Locate the cell with the specified text and output its (X, Y) center coordinate. 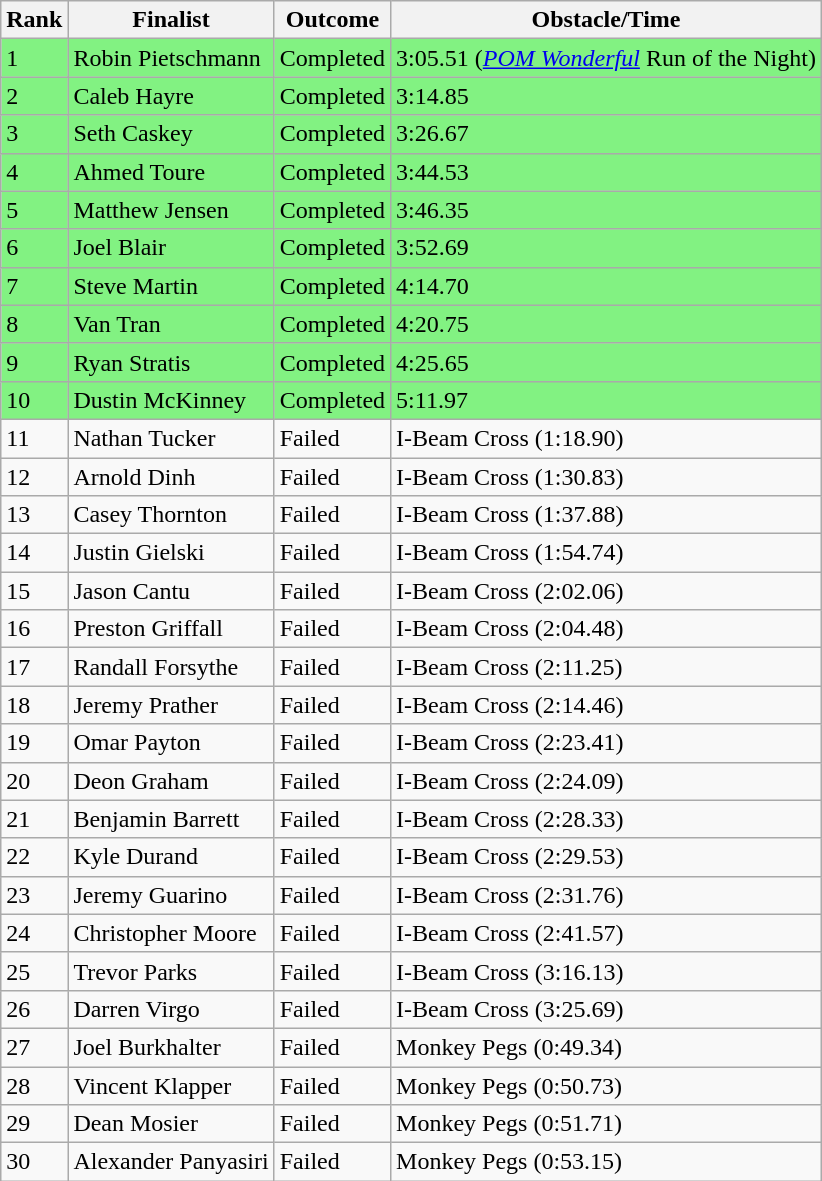
I-Beam Cross (3:25.69) (606, 1009)
1 (34, 58)
13 (34, 515)
21 (34, 819)
Vincent Klapper (171, 1085)
3 (34, 134)
Randall Forsythe (171, 667)
Rank (34, 20)
Benjamin Barrett (171, 819)
I-Beam Cross (2:41.57) (606, 933)
Justin Gielski (171, 553)
29 (34, 1124)
I-Beam Cross (1:30.83) (606, 477)
Jeremy Prather (171, 705)
Obstacle/Time (606, 20)
I-Beam Cross (2:14.46) (606, 705)
30 (34, 1162)
20 (34, 781)
Preston Griffall (171, 629)
4 (34, 172)
Alexander Panyasiri (171, 1162)
3:44.53 (606, 172)
I-Beam Cross (2:04.48) (606, 629)
4:25.65 (606, 362)
Van Tran (171, 324)
Joel Burkhalter (171, 1047)
22 (34, 857)
I-Beam Cross (2:02.06) (606, 591)
Kyle Durand (171, 857)
Jeremy Guarino (171, 895)
9 (34, 362)
26 (34, 1009)
5:11.97 (606, 400)
Deon Graham (171, 781)
Nathan Tucker (171, 438)
3:14.85 (606, 96)
4:20.75 (606, 324)
8 (34, 324)
Monkey Pegs (0:49.34) (606, 1047)
Matthew Jensen (171, 210)
16 (34, 629)
6 (34, 248)
7 (34, 286)
Monkey Pegs (0:51.71) (606, 1124)
Dean Mosier (171, 1124)
Monkey Pegs (0:50.73) (606, 1085)
Omar Payton (171, 743)
I-Beam Cross (2:11.25) (606, 667)
3:46.35 (606, 210)
12 (34, 477)
Casey Thornton (171, 515)
18 (34, 705)
I-Beam Cross (3:16.13) (606, 971)
I-Beam Cross (2:31.76) (606, 895)
4:14.70 (606, 286)
Finalist (171, 20)
25 (34, 971)
Ryan Stratis (171, 362)
I-Beam Cross (1:54.74) (606, 553)
Arnold Dinh (171, 477)
19 (34, 743)
Steve Martin (171, 286)
5 (34, 210)
15 (34, 591)
I-Beam Cross (1:18.90) (606, 438)
10 (34, 400)
I-Beam Cross (2:23.41) (606, 743)
11 (34, 438)
3:52.69 (606, 248)
Ahmed Toure (171, 172)
24 (34, 933)
27 (34, 1047)
Dustin McKinney (171, 400)
I-Beam Cross (1:37.88) (606, 515)
3:26.67 (606, 134)
Robin Pietschmann (171, 58)
17 (34, 667)
Trevor Parks (171, 971)
Jason Cantu (171, 591)
I-Beam Cross (2:24.09) (606, 781)
Joel Blair (171, 248)
Monkey Pegs (0:53.15) (606, 1162)
Caleb Hayre (171, 96)
2 (34, 96)
I-Beam Cross (2:29.53) (606, 857)
Darren Virgo (171, 1009)
28 (34, 1085)
I-Beam Cross (2:28.33) (606, 819)
23 (34, 895)
Christopher Moore (171, 933)
Outcome (332, 20)
3:05.51 (POM Wonderful Run of the Night) (606, 58)
14 (34, 553)
Seth Caskey (171, 134)
